Detect which cell encompasses the target text, then output its (X, Y) center coordinate. 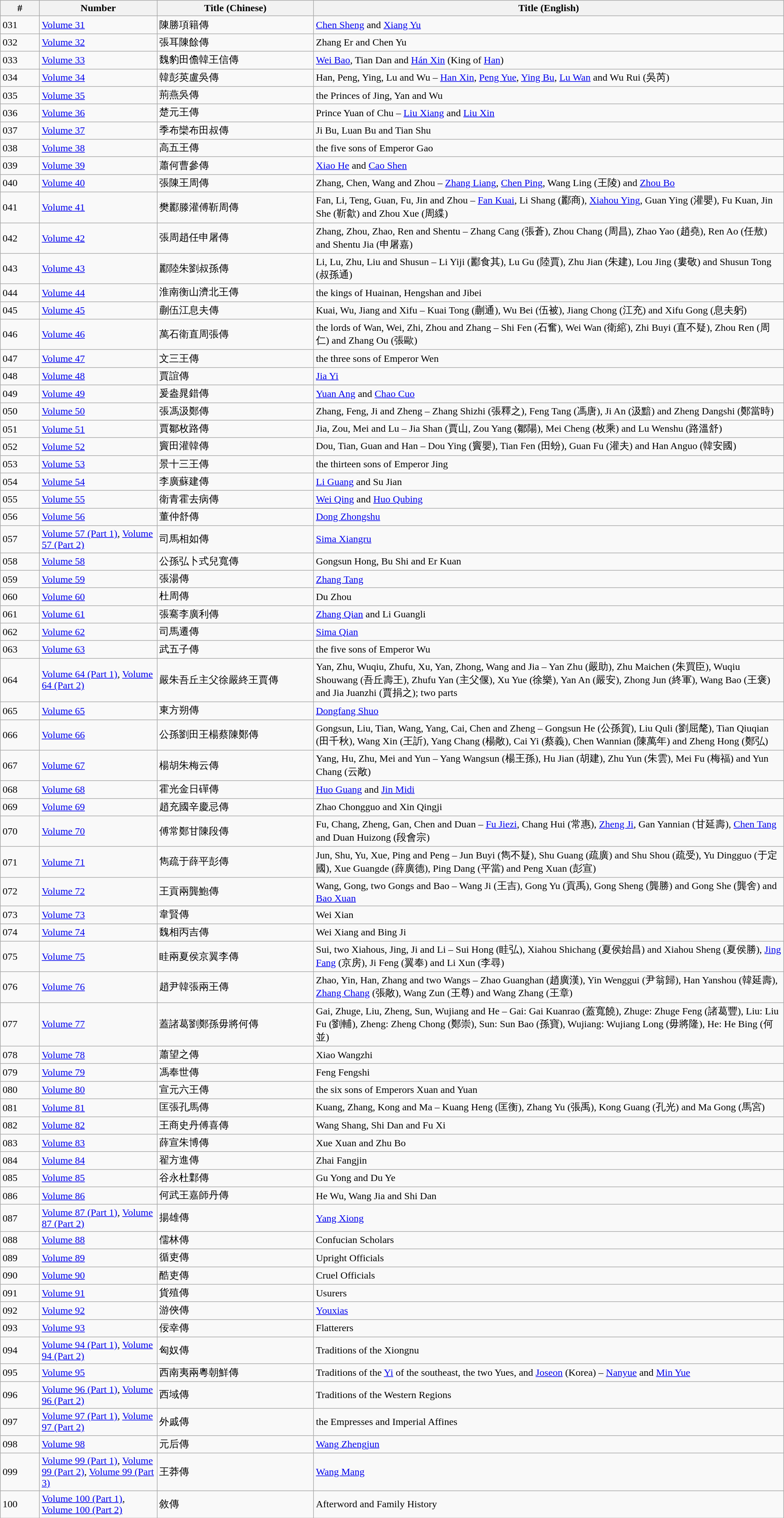
Volume 88 (98, 1241)
036 (20, 113)
Volume 85 (98, 1179)
Volume 51 (98, 429)
069 (20, 807)
公孫弘卜式兒寬傳 (236, 562)
Volume 81 (98, 1107)
Sima Qian (549, 632)
匈奴傳 (236, 1351)
Volume 54 (98, 482)
貨殖傳 (236, 1293)
Volume 34 (98, 78)
053 (20, 464)
080 (20, 1090)
Wang Mang (549, 1472)
韋賢傳 (236, 915)
韓彭英盧吳傳 (236, 78)
Volume 83 (98, 1143)
文三王傳 (236, 359)
Volume 39 (98, 165)
何武王嘉師丹傳 (236, 1196)
Volume 94 (Part 1), Volume 94 (Part 2) (98, 1351)
魏豹田儋韓王信傳 (236, 60)
Li, Lu, Zhu, Liu and Shusun – Li Yiji (酈食其), Lu Gu (陸賈), Zhu Jian (朱建), Lou Jing (婁敬) and Shusun Tong (叔孫通) (549, 269)
游俠傳 (236, 1311)
040 (20, 184)
雋疏于薛平彭傳 (236, 862)
Volume 33 (98, 60)
093 (20, 1328)
086 (20, 1196)
張陳王周傳 (236, 184)
杜周傳 (236, 597)
季布欒布田叔傳 (236, 131)
Cruel Officials (549, 1275)
100 (20, 1504)
霍光金日磾傳 (236, 790)
Volume 90 (98, 1275)
Confucian Scholars (549, 1241)
054 (20, 482)
賈鄒枚路傳 (236, 429)
049 (20, 394)
衛青霍去病傳 (236, 500)
091 (20, 1293)
050 (20, 412)
059 (20, 579)
# (20, 8)
Volume 82 (98, 1126)
西南夷兩粵朝鮮傳 (236, 1373)
司馬相如傳 (236, 539)
楚元王傳 (236, 113)
Xue Xuan and Zhu Bo (549, 1143)
Upright Officials (549, 1258)
Volume 49 (98, 394)
038 (20, 148)
景十三王傳 (236, 464)
090 (20, 1275)
035 (20, 95)
087 (20, 1218)
Volume 97 (Part 1), Volume 97 (Part 2) (98, 1422)
067 (20, 765)
Volume 84 (98, 1160)
Volume 96 (Part 1), Volume 96 (Part 2) (98, 1395)
Yang Xiong (549, 1218)
Volume 75 (98, 956)
趙尹韓張兩王傳 (236, 987)
the five sons of Emperor Gao (549, 148)
Volume 91 (98, 1293)
Wang Zhengjun (549, 1444)
Li Guang and Su Jian (549, 482)
063 (20, 649)
敘傳 (236, 1504)
Jia, Zou, Mei and Lu – Jia Shan (賈山, Zou Yang (鄒陽), Mei Cheng (枚乘) and Lu Wenshu (路溫舒) (549, 429)
082 (20, 1126)
Volume 38 (98, 148)
Volume 36 (98, 113)
蓋諸葛劉鄭孫毋將何傳 (236, 1024)
佞幸傳 (236, 1328)
趙充國辛慶忌傳 (236, 807)
Volume 74 (98, 933)
Title (English) (549, 8)
Volume 72 (98, 892)
Prince Yuan of Chu – Liu Xiang and Liu Xin (549, 113)
荊燕吳傳 (236, 95)
Volume 63 (98, 649)
傅常鄭甘陳段傳 (236, 831)
薛宣朱博傳 (236, 1143)
Kuang, Zhang, Kong and Ma – Kuang Heng (匡衡), Zhang Yu (張禹), Kong Guang (孔光) and Ma Gong (馬宮) (549, 1107)
the lords of Wan, Wei, Zhi, Zhou and Zhang – Shi Fen (石奮), Wei Wan (衛綰), Zhi Buyi (直不疑), Zhou Ren (周仁) and Zhang Ou (張歐) (549, 335)
Volume 55 (98, 500)
057 (20, 539)
匡張孔馬傳 (236, 1107)
070 (20, 831)
Dong Zhongshu (549, 517)
Volume 78 (98, 1055)
Volume 67 (98, 765)
Fu, Chang, Zheng, Gan, Chen and Duan – Fu Jiezi, Chang Hui (常惠), Zheng Ji, Gan Yannian (甘延壽), Chen Tang and Duan Huizong (段會宗) (549, 831)
Volume 61 (98, 614)
Title (Chinese) (236, 8)
Volume 47 (98, 359)
樊酈滕灌傅靳周傳 (236, 207)
王商史丹傅喜傳 (236, 1126)
Volume 41 (98, 207)
079 (20, 1073)
077 (20, 1024)
李廣蘇建傳 (236, 482)
Volume 69 (98, 807)
051 (20, 429)
Volume 68 (98, 790)
the five sons of Emperor Wu (549, 649)
068 (20, 790)
蒯伍江息夫傳 (236, 310)
陳勝項籍傳 (236, 25)
揚雄傳 (236, 1218)
公孫劉田王楊蔡陳鄭傳 (236, 735)
Yuan Ang and Chao Cuo (549, 394)
058 (20, 562)
賈誼傳 (236, 376)
Volume 60 (98, 597)
Volume 44 (98, 293)
Volume 92 (98, 1311)
Volume 46 (98, 335)
王莽傳 (236, 1472)
循吏傳 (236, 1258)
Traditions of the Yi of the southeast, the two Yues, and Joseon (Korea) – Nanyue and Min Yue (549, 1373)
Gu Yong and Du Ye (549, 1179)
Volume 62 (98, 632)
Zhai Fangjin (549, 1160)
Volume 43 (98, 269)
Volume 70 (98, 831)
045 (20, 310)
萬石衛直周張傳 (236, 335)
061 (20, 614)
Volume 42 (98, 238)
He Wu, Wang Jia and Shi Dan (549, 1196)
楊胡朱梅云傳 (236, 765)
066 (20, 735)
046 (20, 335)
Volume 57 (Part 1), Volume 57 (Part 2) (98, 539)
Volume 73 (98, 915)
096 (20, 1395)
魏相丙吉傳 (236, 933)
Jia Yi (549, 376)
張馮汲鄭傳 (236, 412)
Zhao, Yin, Han, Zhang and two Wangs – Zhao Guanghan (趙廣漢), Yin Wenggui (尹翁歸), Han Yanshou (韓延壽), Zhang Chang (張敞), Wang Zun (王尊) and Wang Zhang (王章) (549, 987)
Zhao Chongguo and Xin Qingji (549, 807)
095 (20, 1373)
the kings of Huainan, Hengshan and Jibei (549, 293)
Traditions of the Western Regions (549, 1395)
Volume 98 (98, 1444)
Chen Sheng and Xiang Yu (549, 25)
董仲舒傳 (236, 517)
Usurers (549, 1293)
Zhang Er and Chen Yu (549, 42)
094 (20, 1351)
Wang, Gong, two Gongs and Bao – Wang Ji (王吉), Gong Yu (貢禹), Gong Sheng (龔勝) and Gong She (龔舍) and Bao Xuan (549, 892)
Volume 53 (98, 464)
the Empresses and Imperial Affines (549, 1422)
031 (20, 25)
Zhang, Chen, Wang and Zhou – Zhang Liang, Chen Ping, Wang Ling (王陵) and Zhou Bo (549, 184)
Volume 66 (98, 735)
蕭望之傳 (236, 1055)
048 (20, 376)
Volume 71 (98, 862)
Flatterers (549, 1328)
Zhang, Zhou, Zhao, Ren and Shentu – Zhang Cang (張蒼), Zhou Chang (周昌), Zhao Yao (趙堯), Ren Ao (任敖) and Shentu Jia (申屠嘉) (549, 238)
Volume 80 (98, 1090)
033 (20, 60)
Volume 79 (98, 1073)
056 (20, 517)
Fan, Li, Teng, Guan, Fu, Jin and Zhou – Fan Kuai, Li Shang (酈商), Xiahou Ying, Guan Ying (灌嬰), Fu Kuan, Jin She (靳歙) and Zhou Xue (周緤) (549, 207)
084 (20, 1160)
宣元六王傳 (236, 1090)
052 (20, 447)
淮南衡山濟北王傳 (236, 293)
097 (20, 1422)
Afterword and Family History (549, 1504)
085 (20, 1179)
Volume 76 (98, 987)
酈陸朱劉叔孫傳 (236, 269)
Volume 65 (98, 710)
張周趙任申屠傳 (236, 238)
Sui, two Xiahous, Jing, Ji and Li – Sui Hong (眭弘), Xiahou Shichang (夏侯始昌) and Xiahou Sheng (夏侯勝), Jing Fang (京房), Ji Feng (翼奉) and Li Xun (李尋) (549, 956)
Gongsun Hong, Bu Shi and Er Kuan (549, 562)
039 (20, 165)
the thirteen sons of Emperor Jing (549, 464)
Han, Peng, Ying, Lu and Wu – Han Xin, Peng Yue, Ying Bu, Lu Wan and Wu Rui (吳芮) (549, 78)
Volume 87 (Part 1), Volume 87 (Part 2) (98, 1218)
Volume 32 (98, 42)
嚴朱吾丘主父徐嚴終王賈傳 (236, 680)
張耳陳餘傳 (236, 42)
西域傳 (236, 1395)
075 (20, 956)
Youxias (549, 1311)
馮奉世傳 (236, 1073)
司馬遷傳 (236, 632)
078 (20, 1055)
儒林傳 (236, 1241)
Volume 99 (Part 1), Volume 99 (Part 2), Volume 99 (Part 3) (98, 1472)
Volume 100 (Part 1), Volume 100 (Part 2) (98, 1504)
098 (20, 1444)
081 (20, 1107)
Zhang Tang (549, 579)
037 (20, 131)
Number (98, 8)
044 (20, 293)
王貢兩龔鮑傳 (236, 892)
Volume 50 (98, 412)
Ji Bu, Luan Bu and Tian Shu (549, 131)
041 (20, 207)
Volume 64 (Part 1), Volume 64 (Part 2) (98, 680)
055 (20, 500)
Volume 35 (98, 95)
Volume 95 (98, 1373)
Yang, Hu, Zhu, Mei and Yun – Yang Wangsun (楊王孫), Hu Jian (胡建), Zhu Yun (朱雲), Mei Fu (梅福) and Yun Chang (云敞) (549, 765)
Zhang Qian and Li Guangli (549, 614)
Volume 40 (98, 184)
Wei Xian (549, 915)
047 (20, 359)
Feng Fengshi (549, 1073)
074 (20, 933)
Huo Guang and Jin Midi (549, 790)
Zhang, Feng, Ji and Zheng – Zhang Shizhi (張釋之), Feng Tang (馮唐), Ji An (汲黯) and Zheng Dangshi (鄭當時) (549, 412)
Volume 77 (98, 1024)
Volume 59 (98, 579)
062 (20, 632)
065 (20, 710)
爰盎晁錯傳 (236, 394)
Sima Xiangru (549, 539)
Volume 93 (98, 1328)
Kuai, Wu, Jiang and Xifu – Kuai Tong (蒯通), Wu Bei (伍被), Jiang Chong (江充) and Xifu Gong (息夫躬) (549, 310)
Volume 56 (98, 517)
Volume 58 (98, 562)
外戚傳 (236, 1422)
Volume 37 (98, 131)
酷吏傳 (236, 1275)
Traditions of the Xiongnu (549, 1351)
Volume 31 (98, 25)
042 (20, 238)
032 (20, 42)
元后傳 (236, 1444)
089 (20, 1258)
Volume 89 (98, 1258)
083 (20, 1143)
Wang Shang, Shi Dan and Fu Xi (549, 1126)
076 (20, 987)
034 (20, 78)
Wei Xiang and Bing Ji (549, 933)
Volume 45 (98, 310)
088 (20, 1241)
Dou, Tian, Guan and Han – Dou Ying (竇嬰), Tian Fen (田蚡), Guan Fu (灌夫) and Han Anguo (韓安國) (549, 447)
張騫李廣利傳 (236, 614)
099 (20, 1472)
043 (20, 269)
072 (20, 892)
翟方進傳 (236, 1160)
the Princes of Jing, Yan and Wu (549, 95)
Volume 52 (98, 447)
眭兩夏侯京翼李傳 (236, 956)
the three sons of Emperor Wen (549, 359)
Du Zhou (549, 597)
竇田灌韓傳 (236, 447)
谷永杜鄴傳 (236, 1179)
060 (20, 597)
092 (20, 1311)
武五子傳 (236, 649)
Dongfang Shuo (549, 710)
Xiao He and Cao Shen (549, 165)
073 (20, 915)
the six sons of Emperors Xuan and Yuan (549, 1090)
張湯傳 (236, 579)
東方朔傳 (236, 710)
064 (20, 680)
Volume 48 (98, 376)
Wei Bao, Tian Dan and Hán Xin (King of Han) (549, 60)
蕭何曹參傳 (236, 165)
Wei Qing and Huo Qubing (549, 500)
Volume 86 (98, 1196)
Xiao Wangzhi (549, 1055)
高五王傳 (236, 148)
071 (20, 862)
